Extract the [X, Y] coordinate from the center of the cell holding the provided text.  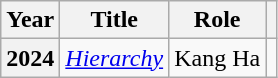
Kang Ha [218, 58]
Role [218, 20]
2024 [30, 58]
Hierarchy [114, 58]
Title [114, 20]
Year [30, 20]
